Scan for the cell matching the given text and deliver its (X, Y) coordinate at center. 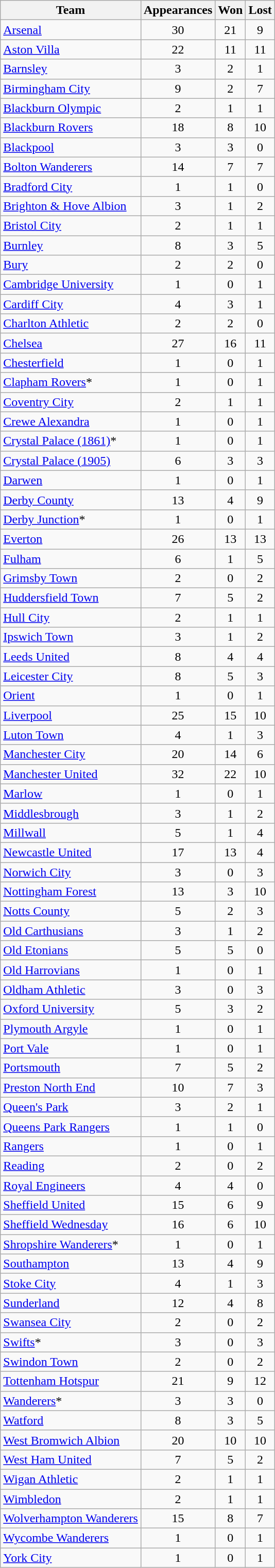
Tottenham Hotspur (71, 1381)
Chesterfield (71, 363)
Newcastle United (71, 852)
Brighton & Hove Albion (71, 206)
Lost (260, 10)
Luton Town (71, 735)
Nottingham Forest (71, 892)
Derby Junction* (71, 519)
Crystal Palace (1905) (71, 461)
Burnley (71, 245)
Old Etonians (71, 950)
Southampton (71, 1264)
Derby County (71, 500)
Notts County (71, 911)
30 (178, 30)
Bolton Wanderers (71, 167)
Leicester City (71, 676)
Manchester City (71, 754)
25 (178, 715)
26 (178, 539)
Everton (71, 539)
Old Carthusians (71, 931)
West Ham United (71, 1459)
Team (71, 10)
Swansea City (71, 1323)
Leeds United (71, 657)
Coventry City (71, 402)
Wigan Athletic (71, 1479)
Middlesbrough (71, 813)
Blackburn Rovers (71, 128)
Orient (71, 696)
Swindon Town (71, 1362)
17 (178, 852)
Clapham Rovers* (71, 382)
Wolverhampton Wanderers (71, 1519)
Crewe Alexandra (71, 421)
Cardiff City (71, 304)
Arsenal (71, 30)
Cambridge University (71, 285)
Crystal Palace (1861)* (71, 441)
Stoke City (71, 1283)
Grimsby Town (71, 578)
Darwen (71, 480)
Barnsley (71, 69)
Royal Engineers (71, 1185)
Preston North End (71, 1087)
West Bromwich Albion (71, 1440)
Watford (71, 1420)
Wanderers* (71, 1401)
Aston Villa (71, 49)
Reading (71, 1166)
Oldham Athletic (71, 990)
Old Harrovians (71, 970)
18 (178, 128)
Huddersfield Town (71, 598)
32 (178, 774)
Won (231, 10)
Ipswich Town (71, 637)
Bristol City (71, 225)
Millwall (71, 833)
Queen's Park (71, 1107)
Charlton Athletic (71, 324)
27 (178, 343)
Portsmouth (71, 1068)
Wycombe Wanderers (71, 1538)
Rangers (71, 1146)
Liverpool (71, 715)
Sheffield Wednesday (71, 1225)
Oxford University (71, 1009)
Swifts* (71, 1342)
Queens Park Rangers (71, 1126)
Blackburn Olympic (71, 108)
Manchester United (71, 774)
Sheffield United (71, 1205)
Chelsea (71, 343)
Fulham (71, 558)
Marlow (71, 794)
Wimbledon (71, 1499)
Appearances (178, 10)
Blackpool (71, 147)
Birmingham City (71, 89)
Hull City (71, 618)
Port Vale (71, 1048)
Bury (71, 265)
Bradford City (71, 186)
Norwich City (71, 872)
Shropshire Wanderers* (71, 1244)
Plymouth Argyle (71, 1029)
Sunderland (71, 1303)
York City (71, 1558)
